From the cell containing the given text, extract its center point as (X, Y) coordinate. 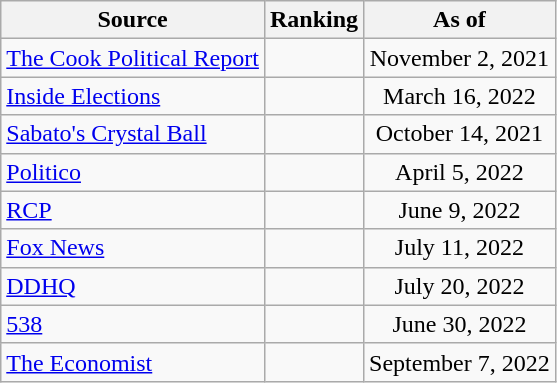
Fox News (133, 248)
Ranking (314, 20)
June 9, 2022 (460, 210)
October 14, 2021 (460, 134)
September 7, 2022 (460, 362)
538 (133, 324)
RCP (133, 210)
The Economist (133, 362)
June 30, 2022 (460, 324)
Inside Elections (133, 96)
Source (133, 20)
April 5, 2022 (460, 172)
As of (460, 20)
July 11, 2022 (460, 248)
DDHQ (133, 286)
Sabato's Crystal Ball (133, 134)
The Cook Political Report (133, 58)
November 2, 2021 (460, 58)
March 16, 2022 (460, 96)
Politico (133, 172)
July 20, 2022 (460, 286)
